Search for the cell housing the specified text and yield its [x, y] center coordinate. 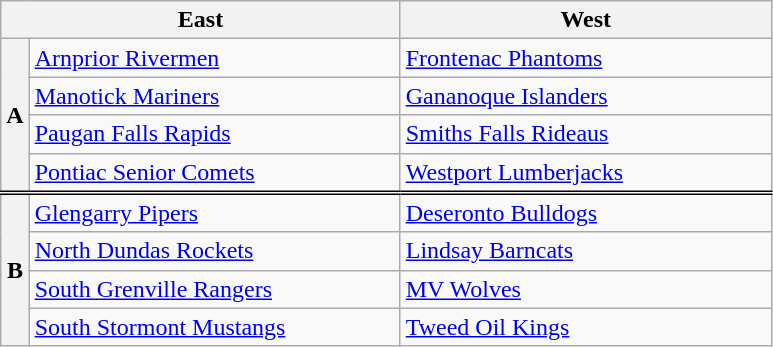
Lindsay Barncats [586, 251]
Westport Lumberjacks [586, 173]
North Dundas Rockets [214, 251]
Glengarry Pipers [214, 213]
West [586, 20]
Paugan Falls Rapids [214, 134]
A [15, 116]
Pontiac Senior Comets [214, 173]
Smiths Falls Rideaus [586, 134]
B [15, 270]
South Grenville Rangers [214, 289]
Gananoque Islanders [586, 96]
Frontenac Phantoms [586, 58]
South Stormont Mustangs [214, 327]
MV Wolves [586, 289]
Deseronto Bulldogs [586, 213]
Tweed Oil Kings [586, 327]
Manotick Mariners [214, 96]
Arnprior Rivermen [214, 58]
East [200, 20]
